Locate the cell with the specified text and output its (X, Y) center coordinate. 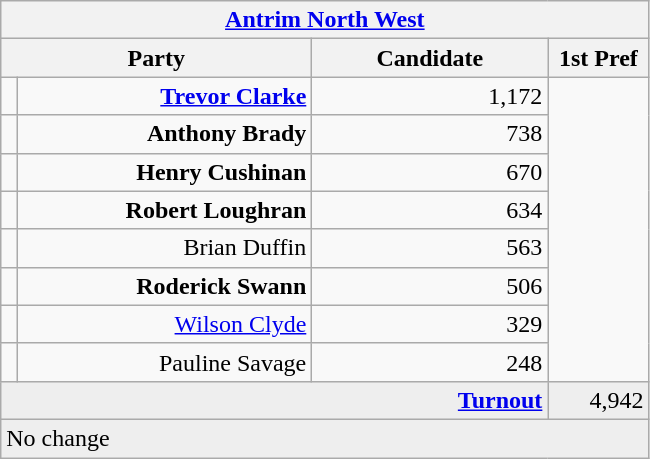
329 (430, 324)
670 (430, 172)
Antrim North West (325, 20)
Roderick Swann (165, 286)
563 (430, 248)
Henry Cushinan (165, 172)
Turnout (274, 400)
Pauline Savage (165, 362)
634 (430, 210)
738 (430, 134)
Wilson Clyde (165, 324)
1,172 (430, 96)
Candidate (430, 58)
Brian Duffin (165, 248)
Party (156, 58)
4,942 (598, 400)
Trevor Clarke (165, 96)
No change (325, 438)
Robert Loughran (165, 210)
248 (430, 362)
1st Pref (598, 58)
506 (430, 286)
Anthony Brady (165, 134)
